Determine the [x, y] coordinate at the center of the cell enclosing the given text.  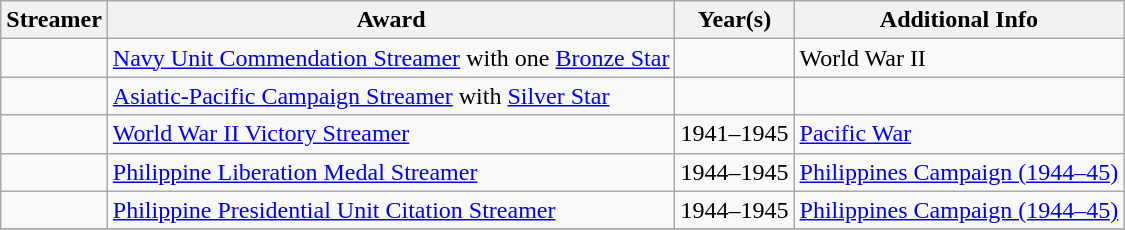
Additional Info [959, 20]
Streamer [54, 20]
Pacific War [959, 134]
Award [391, 20]
Navy Unit Commendation Streamer with one Bronze Star [391, 58]
1941–1945 [734, 134]
Asiatic-Pacific Campaign Streamer with Silver Star [391, 96]
Philippine Presidential Unit Citation Streamer [391, 210]
Year(s) [734, 20]
World War II [959, 58]
Philippine Liberation Medal Streamer [391, 172]
World War II Victory Streamer [391, 134]
